Pinpoint the cell where the given text exists, returning its [X, Y] midpoint coordinate. 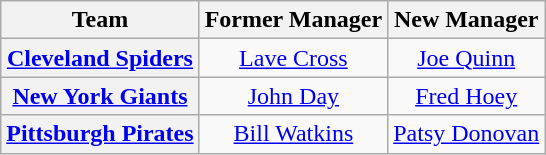
Patsy Donovan [466, 134]
Lave Cross [294, 58]
Team [100, 20]
John Day [294, 96]
Fred Hoey [466, 96]
Joe Quinn [466, 58]
Cleveland Spiders [100, 58]
Pittsburgh Pirates [100, 134]
Former Manager [294, 20]
Bill Watkins [294, 134]
New York Giants [100, 96]
New Manager [466, 20]
